Pinpoint the cell where the given text exists, returning its (x, y) midpoint coordinate. 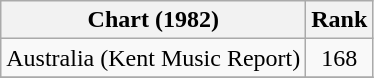
Chart (1982) (154, 20)
Rank (340, 20)
168 (340, 58)
Australia (Kent Music Report) (154, 58)
